From the cell containing the given text, extract its center point as (X, Y) coordinate. 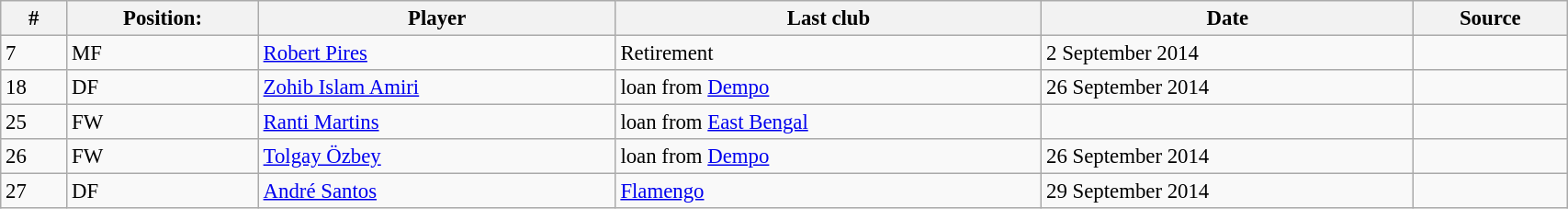
Ranti Martins (437, 122)
Robert Pires (437, 53)
Player (437, 18)
André Santos (437, 192)
MF (164, 53)
loan from East Bengal (829, 122)
Source (1490, 18)
Position: (164, 18)
Tolgay Özbey (437, 157)
2 September 2014 (1227, 53)
18 (34, 87)
26 (34, 157)
Date (1227, 18)
27 (34, 192)
25 (34, 122)
7 (34, 53)
# (34, 18)
Flamengo (829, 192)
29 September 2014 (1227, 192)
Retirement (829, 53)
Zohib Islam Amiri (437, 87)
Last club (829, 18)
